Return the (X, Y) coordinate for the center point of the cell that contains the specified text.  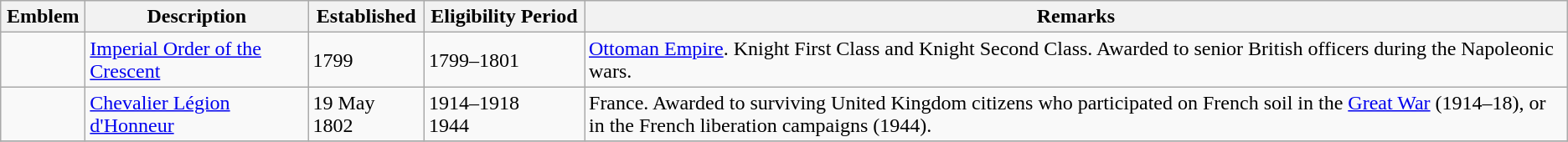
Chevalier Légion d'Honneur (197, 114)
1799 (367, 60)
Ottoman Empire. Knight First Class and Knight Second Class. Awarded to senior British officers during the Napoleonic wars. (1076, 60)
1799–1801 (504, 60)
Description (197, 17)
Eligibility Period (504, 17)
Imperial Order of the Crescent (197, 60)
1914–19181944 (504, 114)
Emblem (44, 17)
19 May 1802 (367, 114)
Remarks (1076, 17)
Established (367, 17)
